Find where the given text appears and provide that cell's center as (X, Y) coordinate. 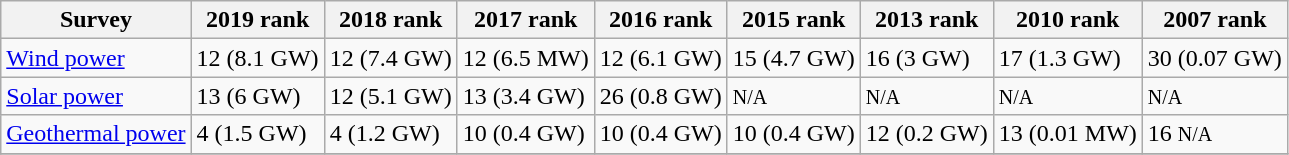
2019 rank (258, 20)
Solar power (96, 96)
2015 rank (794, 20)
2017 rank (526, 20)
12 (7.4 GW) (390, 58)
15 (4.7 GW) (794, 58)
13 (0.01 MW) (1068, 134)
26 (0.8 GW) (660, 96)
12 (6.1 GW) (660, 58)
2018 rank (390, 20)
30 (0.07 GW) (1214, 58)
4 (1.2 GW) (390, 134)
16 (3 GW) (926, 58)
12 (8.1 GW) (258, 58)
2016 rank (660, 20)
4 (1.5 GW) (258, 134)
12 (6.5 MW) (526, 58)
13 (3.4 GW) (526, 96)
2007 rank (1214, 20)
Wind power (96, 58)
2013 rank (926, 20)
Geothermal power (96, 134)
13 (6 GW) (258, 96)
12 (5.1 GW) (390, 96)
17 (1.3 GW) (1068, 58)
16 N/A (1214, 134)
2010 rank (1068, 20)
Survey (96, 20)
12 (0.2 GW) (926, 134)
